Locate the cell with the specified text and output its [X, Y] center coordinate. 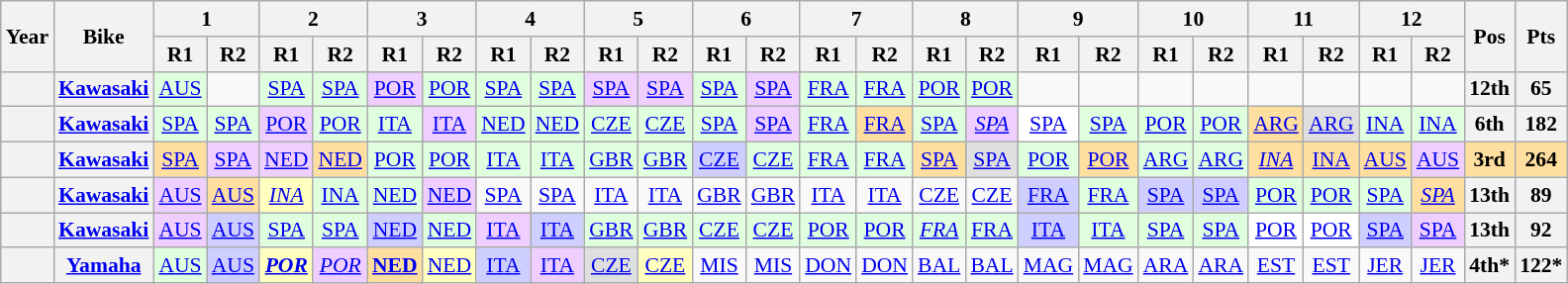
3rd [1489, 160]
1 [206, 19]
12 [1412, 19]
10 [1194, 19]
8 [966, 19]
92 [1540, 231]
89 [1540, 195]
Bike [103, 36]
Pts [1540, 36]
Yamaha [103, 266]
12th [1489, 89]
4 [531, 19]
Year [28, 36]
9 [1079, 19]
6th [1489, 125]
4th* [1489, 266]
5 [637, 19]
65 [1540, 89]
Pos [1489, 36]
122* [1540, 266]
11 [1303, 19]
182 [1540, 125]
7 [856, 19]
264 [1540, 160]
3 [422, 19]
2 [313, 19]
6 [746, 19]
